Detect which cell encompasses the target text, then output its (x, y) center coordinate. 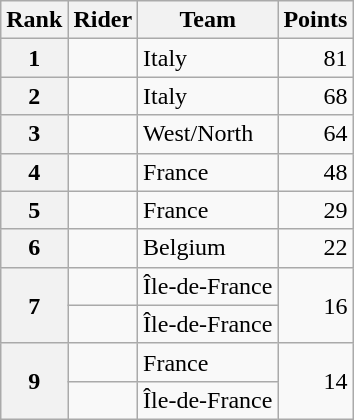
22 (316, 248)
6 (34, 248)
Rank (34, 20)
Points (316, 20)
81 (316, 58)
7 (34, 305)
West/North (208, 134)
4 (34, 172)
9 (34, 381)
64 (316, 134)
48 (316, 172)
3 (34, 134)
1 (34, 58)
29 (316, 210)
2 (34, 96)
14 (316, 381)
5 (34, 210)
68 (316, 96)
Belgium (208, 248)
Team (208, 20)
Rider (103, 20)
16 (316, 305)
